Output the [X, Y] coordinate of the center of the cell containing the given text.  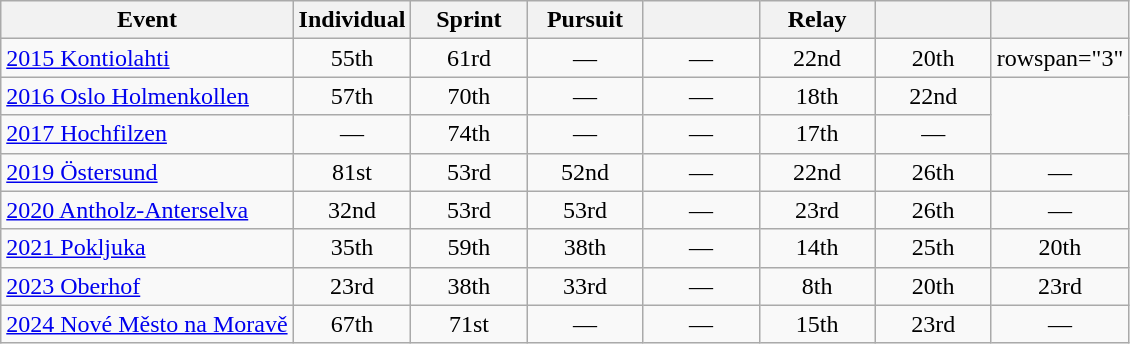
2024 Nové Město na Moravě [147, 324]
2023 Oberhof [147, 286]
35th [352, 248]
2020 Antholz-Anterselva [147, 210]
rowspan="3" [1060, 58]
61rd [469, 58]
Individual [352, 20]
25th [933, 248]
55th [352, 58]
59th [469, 248]
14th [817, 248]
Sprint [469, 20]
Event [147, 20]
67th [352, 324]
18th [817, 96]
81st [352, 172]
57th [352, 96]
Pursuit [585, 20]
33rd [585, 286]
2015 Kontiolahti [147, 58]
Relay [817, 20]
15th [817, 324]
17th [817, 134]
52nd [585, 172]
32nd [352, 210]
71st [469, 324]
2021 Pokljuka [147, 248]
2017 Hochfilzen [147, 134]
74th [469, 134]
2019 Östersund [147, 172]
70th [469, 96]
8th [817, 286]
2016 Oslo Holmenkollen [147, 96]
